Locate the cell with the specified text and output its (X, Y) center coordinate. 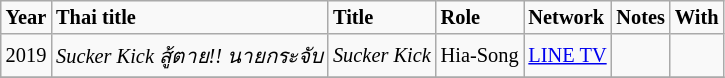
Sucker Kick (382, 56)
2019 (26, 56)
With (696, 17)
Sucker Kick สู้ตาย!! นายกระจับ (190, 56)
Network (568, 17)
Thai title (190, 17)
Hia-Song (480, 56)
Notes (641, 17)
Title (382, 17)
LINE TV (568, 56)
Role (480, 17)
Year (26, 17)
